Scan for the cell matching the given text and deliver its (X, Y) coordinate at center. 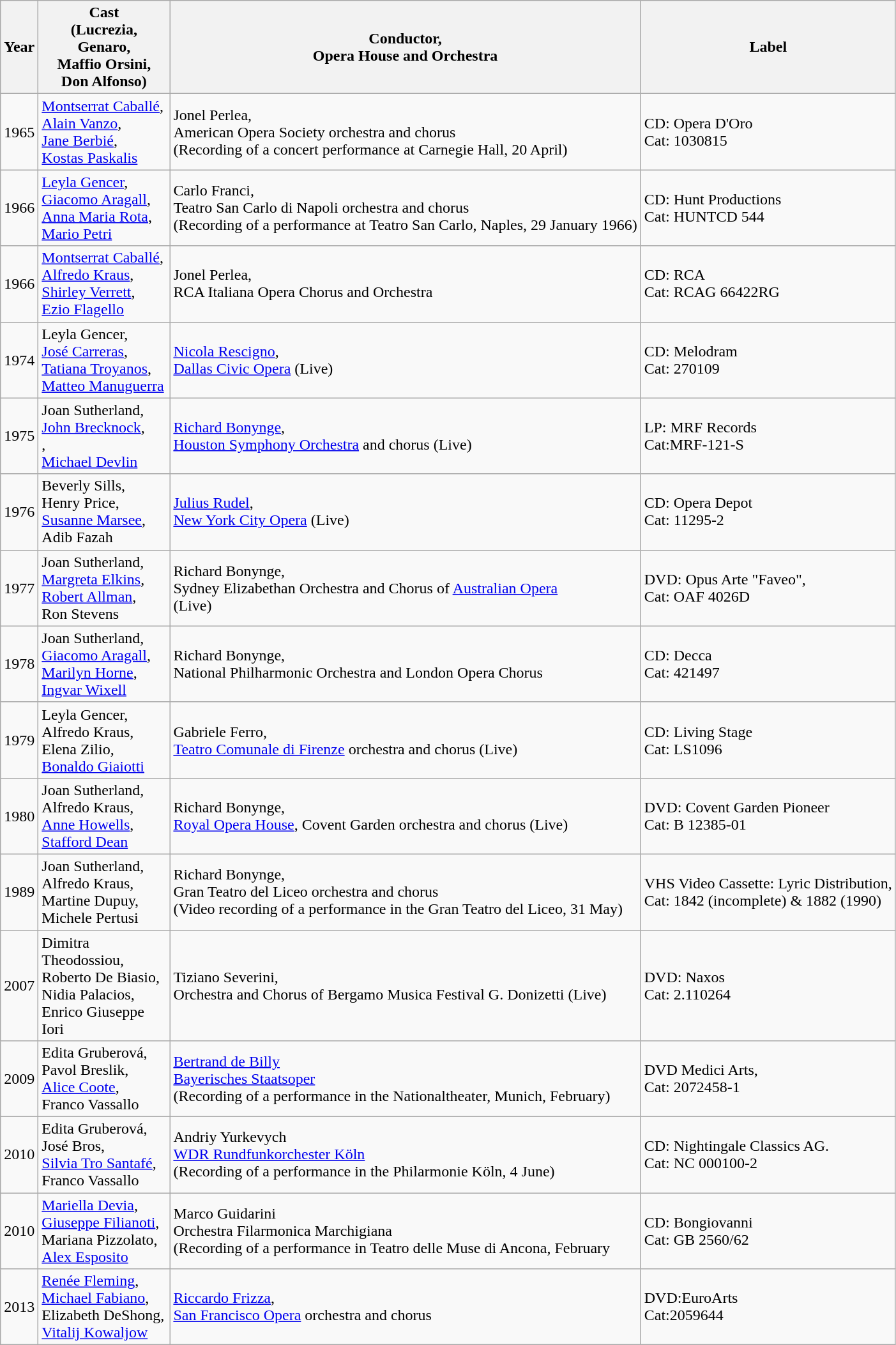
VHS Video Cassette: Lyric Distribution,Cat: 1842 (incomplete) & 1882 (1990) (768, 892)
DVD: Covent Garden PioneerCat: B 12385-01 (768, 816)
Richard Bonynge,Houston Symphony Orchestra and chorus (Live) (405, 436)
CD: MelodramCat: 270109 (768, 360)
1978 (19, 664)
Joan Sutherland,Margreta Elkins,Robert Allman,Ron Stevens (104, 588)
Jonel Perlea,RCA Italiana Opera Chorus and Orchestra (405, 284)
Renée Fleming,Michael Fabiano,Elizabeth DeShong,Vitalij Kowaljow (104, 1307)
CD: Hunt ProductionsCat: HUNTCD 544 (768, 208)
Conductor,Opera House and Orchestra (405, 47)
Joan Sutherland,Giacomo Aragall,Marilyn Horne,Ingvar Wixell (104, 664)
1980 (19, 816)
Leyla Gencer,Alfredo Kraus,Elena Zilio,Bonaldo Giaiotti (104, 740)
Mariella Devia,Giuseppe Filianoti,Mariana Pizzolato,Alex Esposito (104, 1231)
Edita Gruberová,Pavol Breslik,Alice Coote,Franco Vassallo (104, 1079)
Dimitra Theodossiou,Roberto De Biasio,Nidia Palacios,Enrico Giuseppe Iori (104, 985)
LP: MRF RecordsCat:MRF-121-S (768, 436)
2013 (19, 1307)
DVD Medici Arts,Cat: 2072458-1 (768, 1079)
1989 (19, 892)
Cast(Lucrezia,Genaro,Maffio Orsini,Don Alfonso) (104, 47)
1976 (19, 512)
Label (768, 47)
Montserrat Caballé,Alain Vanzo,Jane Berbié,Kostas Paskalis (104, 132)
1975 (19, 436)
DVD:EuroArts Cat:2059644 (768, 1307)
CD: RCACat: RCAG 66422RG (768, 284)
Leyla Gencer,Giacomo Aragall,Anna Maria Rota,Mario Petri (104, 208)
Marco GuidariniOrchestra Filarmonica Marchigiana(Recording of a performance in Teatro delle Muse di Ancona, February (405, 1231)
Edita Gruberová,José Bros,Silvia Tro Santafé,Franco Vassallo (104, 1155)
Richard Bonynge,Royal Opera House, Covent Garden orchestra and chorus (Live) (405, 816)
1974 (19, 360)
DVD: Opus Arte "Faveo",Cat: OAF 4026D (768, 588)
CD: Living StageCat: LS1096 (768, 740)
1979 (19, 740)
Richard Bonynge,Sydney Elizabethan Orchestra and Chorus of Australian Opera(Live) (405, 588)
CD: Nightingale Classics AG.Cat: NC 000100-2 (768, 1155)
Julius Rudel,New York City Opera (Live) (405, 512)
Nicola Rescigno,Dallas Civic Opera (Live) (405, 360)
2007 (19, 985)
Joan Sutherland,John Brecknock,,Michael Devlin (104, 436)
Joan Sutherland,Alfredo Kraus,Martine Dupuy,Michele Pertusi (104, 892)
CD: Opera DepotCat: 11295-2 (768, 512)
Andriy YurkevychWDR Rundfunkorchester Köln(Recording of a performance in the Philarmonie Köln, 4 June) (405, 1155)
CD: BongiovanniCat: GB 2560/62 (768, 1231)
Richard Bonynge,Gran Teatro del Liceo orchestra and chorus(Video recording of a performance in the Gran Teatro del Liceo, 31 May) (405, 892)
Richard Bonynge,National Philharmonic Orchestra and London Opera Chorus (405, 664)
Leyla Gencer,José Carreras,Tatiana Troyanos,Matteo Manuguerra (104, 360)
2009 (19, 1079)
Joan Sutherland,Alfredo Kraus,Anne Howells,Stafford Dean (104, 816)
DVD: NaxosCat: 2.110264 (768, 985)
CD: DeccaCat: 421497 (768, 664)
Gabriele Ferro,Teatro Comunale di Firenze orchestra and chorus (Live) (405, 740)
CD: Opera D'OroCat: 1030815 (768, 132)
Year (19, 47)
1965 (19, 132)
Bertrand de BillyBayerisches Staatsoper(Recording of a performance in the Nationaltheater, Munich, February) (405, 1079)
1977 (19, 588)
Beverly Sills,Henry Price,Susanne Marsee,Adib Fazah (104, 512)
Montserrat Caballé,Alfredo Kraus,Shirley Verrett,Ezio Flagello (104, 284)
Jonel Perlea,American Opera Society orchestra and chorus(Recording of a concert performance at Carnegie Hall, 20 April) (405, 132)
Tiziano Severini,Orchestra and Chorus of Bergamo Musica Festival G. Donizetti (Live) (405, 985)
Carlo Franci,Teatro San Carlo di Napoli orchestra and chorus(Recording of a performance at Teatro San Carlo, Naples, 29 January 1966) (405, 208)
Riccardo Frizza, San Francisco Opera orchestra and chorus (405, 1307)
